Identify which cell holds the provided text, then report its (x, y) central coordinate. 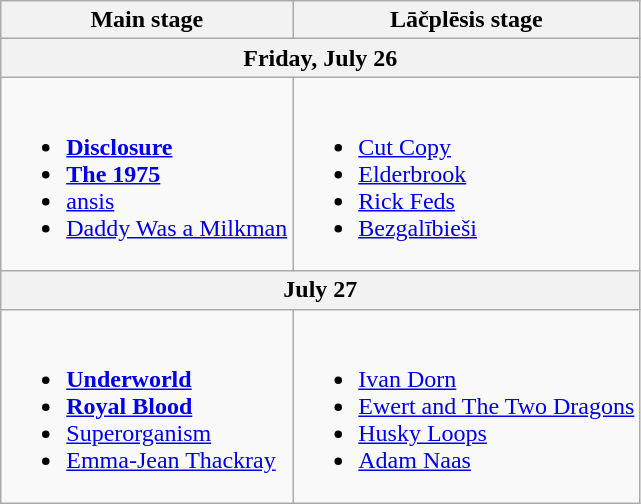
Friday, July 26 (320, 58)
Lāčplēsis stage (466, 20)
July 27 (320, 290)
Cut CopyElderbrookRick FedsBezgalībieši (466, 174)
DisclosureThe 1975ansisDaddy Was a Milkman (147, 174)
UnderworldRoyal BloodSuperorganismEmma-Jean Thackray (147, 406)
Ivan DornEwert and The Two DragonsHusky LoopsAdam Naas (466, 406)
Main stage (147, 20)
